Scan for the cell matching the given text and deliver its (x, y) coordinate at center. 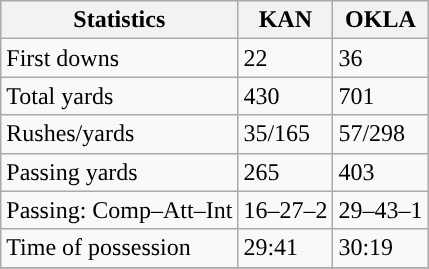
Total yards (120, 96)
265 (286, 172)
29:41 (286, 248)
57/298 (380, 134)
KAN (286, 20)
Rushes/yards (120, 134)
30:19 (380, 248)
Passing: Comp–Att–Int (120, 210)
22 (286, 58)
701 (380, 96)
Statistics (120, 20)
First downs (120, 58)
36 (380, 58)
16–27–2 (286, 210)
OKLA (380, 20)
Time of possession (120, 248)
29–43–1 (380, 210)
35/165 (286, 134)
403 (380, 172)
Passing yards (120, 172)
430 (286, 96)
